Search for the cell housing the specified text and yield its [x, y] center coordinate. 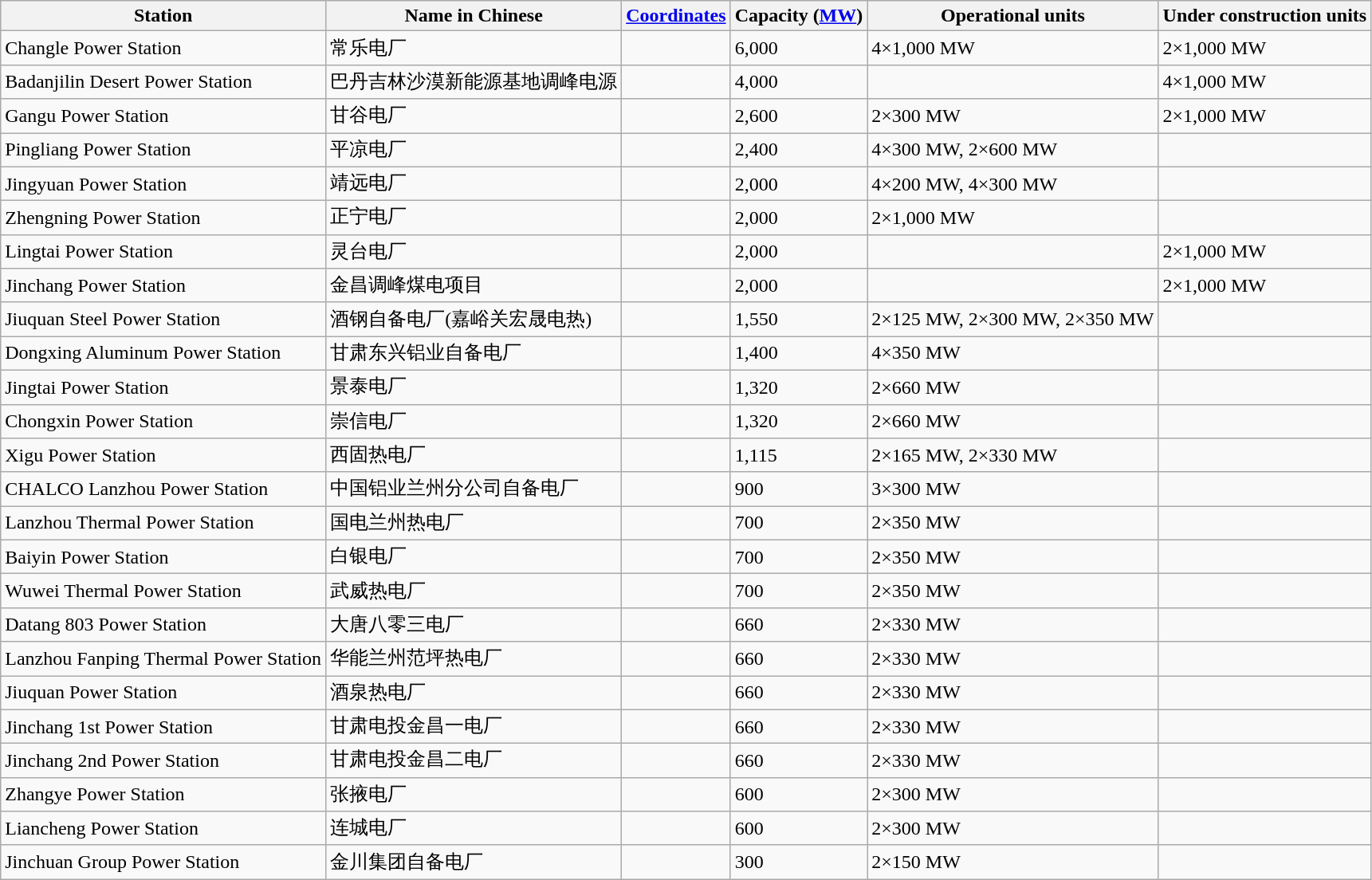
4×350 MW [1012, 354]
Pingliang Power Station [163, 150]
Name in Chinese [474, 16]
1,400 [799, 354]
2,400 [799, 150]
3×300 MW [1012, 489]
靖远电厂 [474, 183]
Wuwei Thermal Power Station [163, 591]
Capacity (MW) [799, 16]
连城电厂 [474, 829]
CHALCO Lanzhou Power Station [163, 489]
甘肃电投金昌一电厂 [474, 727]
Jinchang Power Station [163, 285]
Jinchang 2nd Power Station [163, 760]
华能兰州范坪热电厂 [474, 658]
Changle Power Station [163, 48]
Jingtai Power Station [163, 387]
2,600 [799, 116]
300 [799, 862]
武威热电厂 [474, 591]
金昌调峰煤电项目 [474, 285]
900 [799, 489]
Station [163, 16]
4×300 MW, 2×600 MW [1012, 150]
常乐电厂 [474, 48]
Dongxing Aluminum Power Station [163, 354]
Badanjilin Desert Power Station [163, 81]
Lanzhou Fanping Thermal Power Station [163, 658]
大唐八零三电厂 [474, 625]
Jinchuan Group Power Station [163, 862]
2×125 MW, 2×300 MW, 2×350 MW [1012, 319]
金川集团自备电厂 [474, 862]
Operational units [1012, 16]
国电兰州热电厂 [474, 523]
景泰电厂 [474, 387]
Gangu Power Station [163, 116]
Liancheng Power Station [163, 829]
Coordinates [676, 16]
4×200 MW, 4×300 MW [1012, 183]
1,550 [799, 319]
Xigu Power Station [163, 456]
正宁电厂 [474, 218]
甘谷电厂 [474, 116]
甘肃东兴铝业自备电厂 [474, 354]
Under construction units [1264, 16]
Lingtai Power Station [163, 252]
巴丹吉林沙漠新能源基地调峰电源 [474, 81]
西固热电厂 [474, 456]
6,000 [799, 48]
酒泉热电厂 [474, 693]
4,000 [799, 81]
中国铝业兰州分公司自备电厂 [474, 489]
甘肃电投金昌二电厂 [474, 760]
2×150 MW [1012, 862]
Lanzhou Thermal Power Station [163, 523]
Datang 803 Power Station [163, 625]
2×165 MW, 2×330 MW [1012, 456]
平凉电厂 [474, 150]
Jiuquan Power Station [163, 693]
Jiuquan Steel Power Station [163, 319]
灵台电厂 [474, 252]
白银电厂 [474, 556]
1,115 [799, 456]
Jingyuan Power Station [163, 183]
Zhangye Power Station [163, 794]
Jinchang 1st Power Station [163, 727]
Baiyin Power Station [163, 556]
Zhengning Power Station [163, 218]
崇信电厂 [474, 421]
酒钢自备电厂(嘉峪关宏晟电热) [474, 319]
张掖电厂 [474, 794]
Chongxin Power Station [163, 421]
